Scan for the cell matching the given text and deliver its (x, y) coordinate at center. 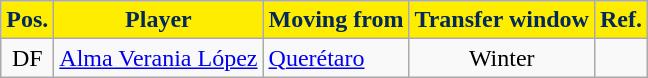
Alma Verania López (158, 58)
Querétaro (336, 58)
Moving from (336, 20)
Player (158, 20)
Transfer window (502, 20)
Ref. (620, 20)
DF (28, 58)
Pos. (28, 20)
Winter (502, 58)
